Pinpoint the cell where the given text exists, returning its [X, Y] midpoint coordinate. 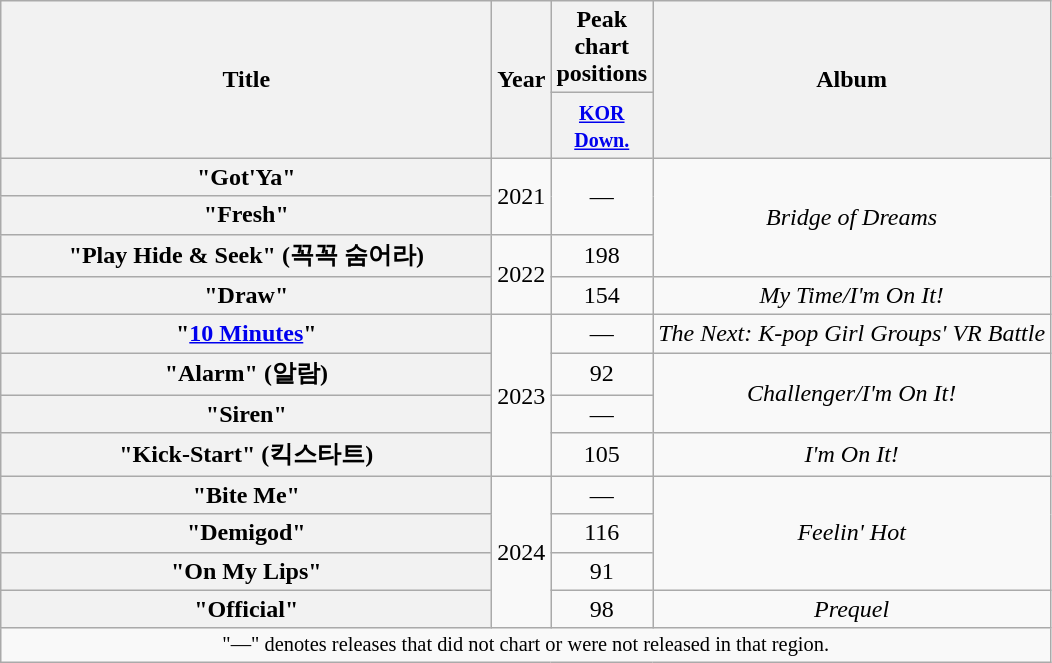
92 [602, 374]
"On My Lips" [246, 571]
"Kick-Start" (킥스타트) [246, 454]
2021 [522, 196]
154 [602, 296]
"Demigod" [246, 533]
Peak chart positions [602, 47]
I'm On It! [852, 454]
198 [602, 256]
Album [852, 80]
2022 [522, 274]
KORDown. [602, 126]
Bridge of Dreams [852, 218]
The Next: K-pop Girl Groups' VR Battle [852, 334]
"Official" [246, 609]
"Siren" [246, 414]
Prequel [852, 609]
"Got'Ya" [246, 177]
Title [246, 80]
2023 [522, 396]
"Play Hide & Seek" (꼭꼭 숨어라) [246, 256]
Year [522, 80]
"Fresh" [246, 215]
2024 [522, 552]
My Time/I'm On It! [852, 296]
116 [602, 533]
"10 Minutes" [246, 334]
Feelin' Hot [852, 533]
"Draw" [246, 296]
Challenger/I'm On It! [852, 394]
98 [602, 609]
"—" denotes releases that did not chart or were not released in that region. [526, 645]
91 [602, 571]
"Bite Me" [246, 495]
105 [602, 454]
"Alarm" (알람) [246, 374]
